For the text-containing cell, return its midpoint in [x, y] coordinate format. 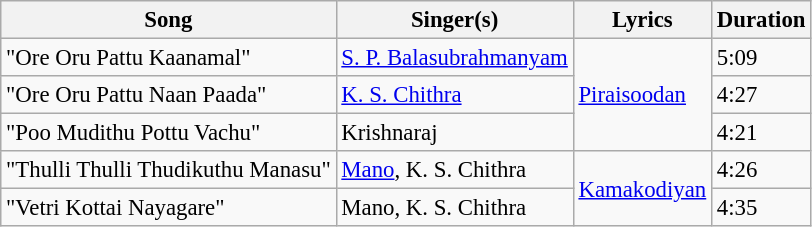
4:27 [762, 95]
"Thulli Thulli Thudikuthu Manasu" [168, 170]
"Ore Oru Pattu Kaanamal" [168, 58]
"Poo Mudithu Pottu Vachu" [168, 133]
Kamakodiyan [642, 188]
K. S. Chithra [454, 95]
Piraisoodan [642, 96]
4:35 [762, 208]
S. P. Balasubrahmanyam [454, 58]
"Vetri Kottai Nayagare" [168, 208]
Song [168, 20]
Krishnaraj [454, 133]
4:21 [762, 133]
5:09 [762, 58]
"Ore Oru Pattu Naan Paada" [168, 95]
Duration [762, 20]
Lyrics [642, 20]
Singer(s) [454, 20]
4:26 [762, 170]
